Detect which cell encompasses the target text, then output its (X, Y) center coordinate. 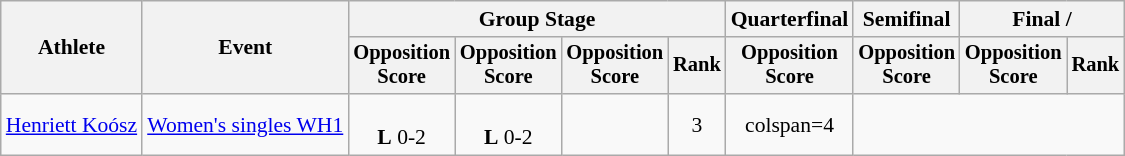
Group Stage (536, 19)
Athlete (72, 48)
Final / (1042, 19)
Semifinal (906, 19)
colspan=4 (790, 124)
Event (245, 48)
Quarterfinal (790, 19)
Women's singles WH1 (245, 124)
Henriett Koósz (72, 124)
3 (697, 124)
